For the text-containing cell, return its midpoint in (x, y) coordinate format. 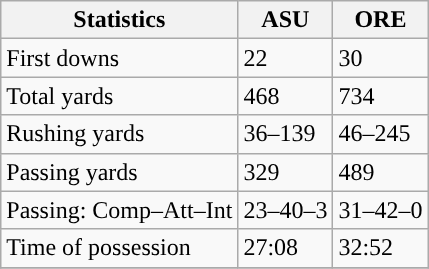
32:52 (380, 248)
Time of possession (120, 248)
23–40–3 (286, 210)
329 (286, 172)
ORE (380, 20)
46–245 (380, 134)
30 (380, 58)
Passing: Comp–Att–Int (120, 210)
First downs (120, 58)
27:08 (286, 248)
Statistics (120, 20)
ASU (286, 20)
31–42–0 (380, 210)
Total yards (120, 96)
Passing yards (120, 172)
734 (380, 96)
36–139 (286, 134)
468 (286, 96)
22 (286, 58)
Rushing yards (120, 134)
489 (380, 172)
